Scan for the cell matching the given text and deliver its [X, Y] coordinate at center. 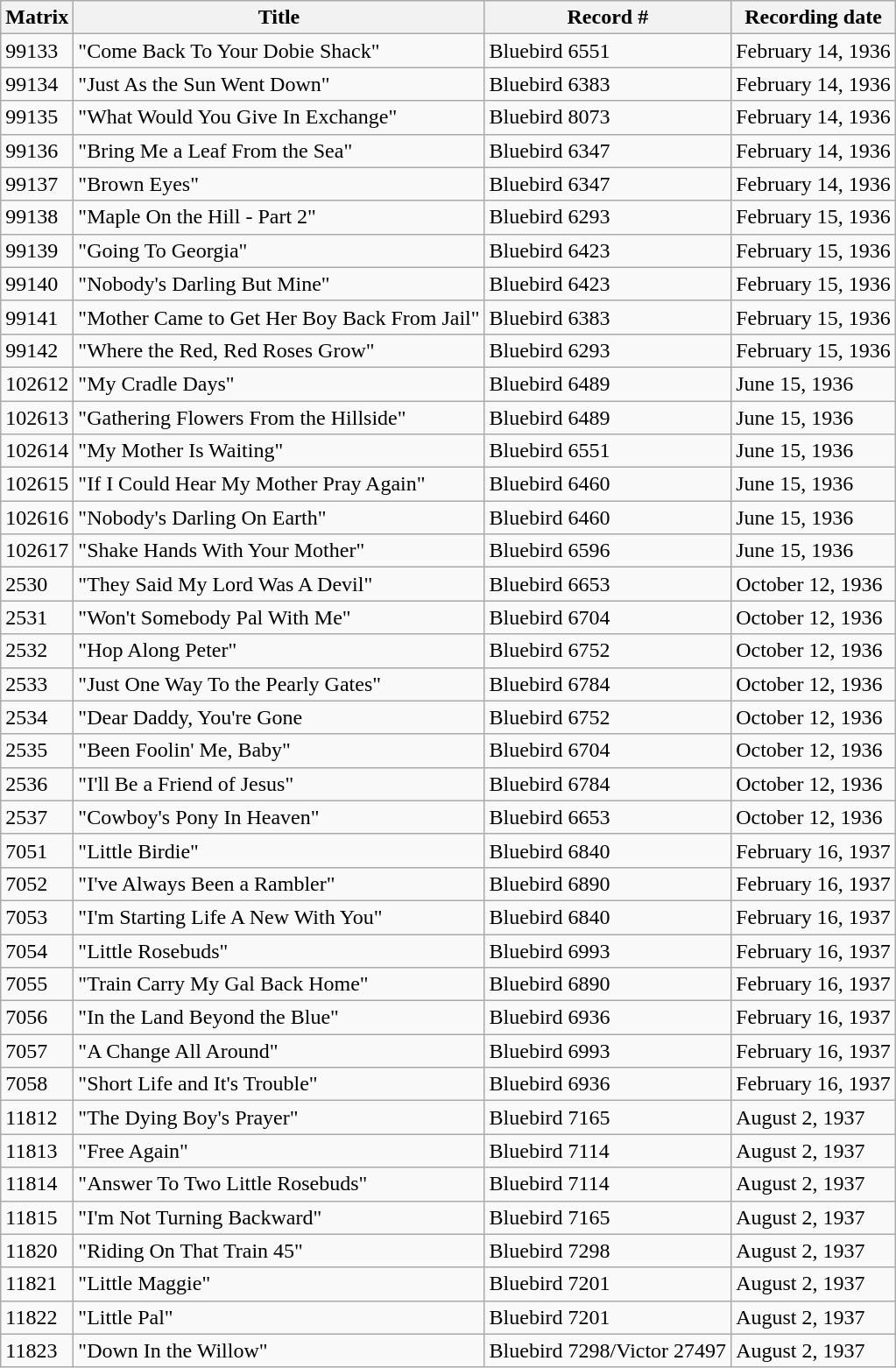
11814 [37, 1184]
"Mother Came to Get Her Boy Back From Jail" [279, 317]
102615 [37, 484]
"Bring Me a Leaf From the Sea" [279, 151]
99137 [37, 184]
Bluebird 7298 [608, 1251]
"Nobody's Darling But Mine" [279, 284]
"Short Life and It's Trouble" [279, 1084]
2530 [37, 584]
"Gathering Flowers From the Hillside" [279, 418]
2534 [37, 717]
"Just As the Sun Went Down" [279, 84]
"Riding On That Train 45" [279, 1251]
7058 [37, 1084]
"Won't Somebody Pal With Me" [279, 617]
7055 [37, 984]
7054 [37, 950]
7052 [37, 884]
"Hop Along Peter" [279, 651]
"I'm Not Turning Backward" [279, 1217]
102612 [37, 384]
"I'm Starting Life A New With You" [279, 917]
99136 [37, 151]
11813 [37, 1151]
11822 [37, 1317]
"A Change All Around" [279, 1051]
2536 [37, 784]
"What Would You Give In Exchange" [279, 117]
"Brown Eyes" [279, 184]
99142 [37, 350]
102616 [37, 518]
"Come Back To Your Dobie Shack" [279, 51]
7057 [37, 1051]
"Down In the Willow" [279, 1350]
11823 [37, 1350]
Bluebird 7298/Victor 27497 [608, 1350]
2537 [37, 817]
99135 [37, 117]
Bluebird 6596 [608, 551]
"Just One Way To the Pearly Gates" [279, 684]
"Free Again" [279, 1151]
Title [279, 18]
7053 [37, 917]
99138 [37, 217]
"Answer To Two Little Rosebuds" [279, 1184]
"I've Always Been a Rambler" [279, 884]
"Going To Georgia" [279, 250]
11820 [37, 1251]
2535 [37, 751]
11815 [37, 1217]
"They Said My Lord Was A Devil" [279, 584]
7051 [37, 850]
102613 [37, 418]
99141 [37, 317]
"If I Could Hear My Mother Pray Again" [279, 484]
Matrix [37, 18]
"Little Maggie" [279, 1284]
102614 [37, 451]
"Been Foolin' Me, Baby" [279, 751]
"I'll Be a Friend of Jesus" [279, 784]
"My Cradle Days" [279, 384]
"The Dying Boy's Prayer" [279, 1118]
99140 [37, 284]
"Train Carry My Gal Back Home" [279, 984]
"Dear Daddy, You're Gone [279, 717]
Bluebird 8073 [608, 117]
Record # [608, 18]
Recording date [814, 18]
2533 [37, 684]
"Little Birdie" [279, 850]
"My Mother Is Waiting" [279, 451]
11821 [37, 1284]
"Shake Hands With Your Mother" [279, 551]
99139 [37, 250]
"Nobody's Darling On Earth" [279, 518]
"Little Pal" [279, 1317]
102617 [37, 551]
"In the Land Beyond the Blue" [279, 1018]
11812 [37, 1118]
99133 [37, 51]
7056 [37, 1018]
"Little Rosebuds" [279, 950]
99134 [37, 84]
"Where the Red, Red Roses Grow" [279, 350]
"Maple On the Hill - Part 2" [279, 217]
2531 [37, 617]
"Cowboy's Pony In Heaven" [279, 817]
2532 [37, 651]
